Find where the given text appears and provide that cell's center as [X, Y] coordinate. 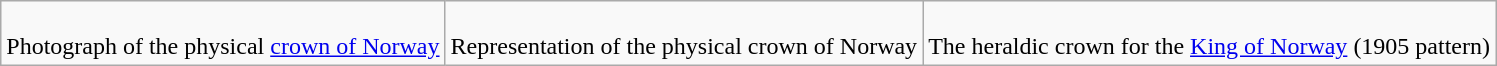
Representation of the physical crown of Norway [684, 34]
Photograph of the physical crown of Norway [223, 34]
The heraldic crown for the King of Norway (1905 pattern) [1210, 34]
